Capture the cell that displays the provided text and extract its [x, y] central coordinate. 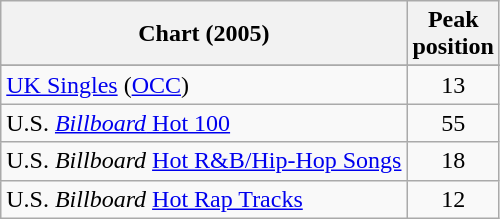
UK Singles (OCC) [204, 85]
U.S. Billboard Hot 100 [204, 123]
55 [453, 123]
U.S. Billboard Hot R&B/Hip-Hop Songs [204, 161]
U.S. Billboard Hot Rap Tracks [204, 199]
12 [453, 199]
Peakposition [453, 34]
Chart (2005) [204, 34]
18 [453, 161]
13 [453, 85]
